Capture the cell that displays the provided text and extract its (X, Y) central coordinate. 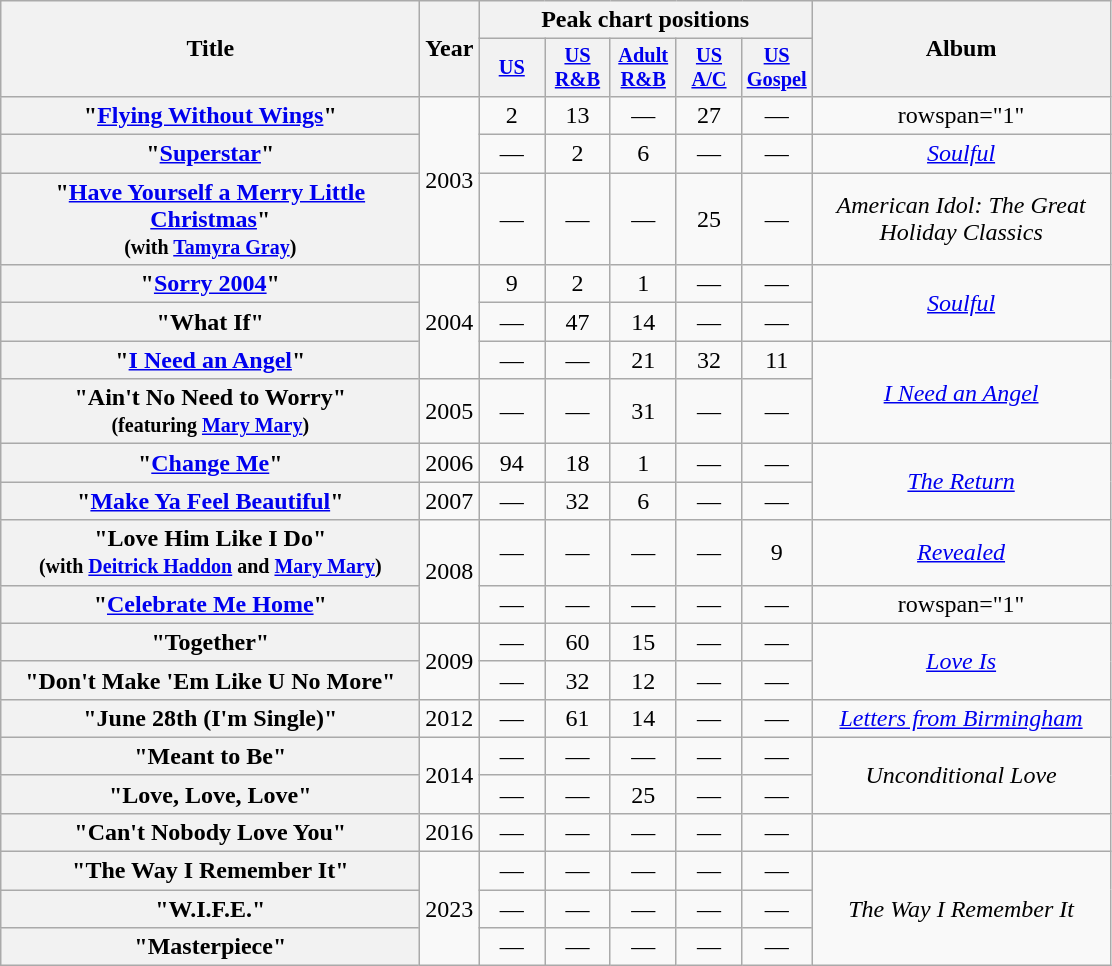
Peak chart positions (646, 20)
"What If" (210, 322)
Unconditional Love (962, 775)
American Idol: The Great Holiday Classics (962, 219)
2014 (450, 775)
"Have Yourself a Merry Little Christmas" (with Tamyra Gray) (210, 219)
The Way I Remember It (962, 909)
"Love, Love, Love" (210, 794)
"Sorry 2004" (210, 284)
"Love Him Like I Do" (with Deitrick Haddon and Mary Mary) (210, 552)
"Meant to Be" (210, 756)
21 (643, 360)
2012 (450, 718)
"W.I.F.E." (210, 909)
2003 (450, 180)
"Flying Without Wings" (210, 115)
"Superstar" (210, 154)
60 (578, 642)
47 (578, 322)
"The Way I Remember It" (210, 871)
"June 28th (I'm Single)" (210, 718)
2009 (450, 661)
"I Need an Angel" (210, 360)
Revealed (962, 552)
13 (578, 115)
USGospel (777, 68)
2023 (450, 909)
94 (512, 463)
The Return (962, 482)
11 (777, 360)
2008 (450, 572)
18 (578, 463)
US (512, 68)
"Can't Nobody Love You" (210, 832)
31 (643, 412)
Love Is (962, 661)
"Change Me" (210, 463)
Letters from Birmingham (962, 718)
"Make Ya Feel Beautiful" (210, 501)
2007 (450, 501)
27 (709, 115)
I Need an Angel (962, 392)
2004 (450, 322)
AdultR&B (643, 68)
12 (643, 680)
"Don't Make 'Em Like U No More" (210, 680)
Year (450, 49)
Title (210, 49)
Album (962, 49)
"Celebrate Me Home" (210, 604)
USR&B (578, 68)
2016 (450, 832)
61 (578, 718)
USA/C (709, 68)
2005 (450, 412)
"Together" (210, 642)
15 (643, 642)
"Ain't No Need to Worry"(featuring Mary Mary) (210, 412)
2006 (450, 463)
"Masterpiece" (210, 947)
